Determine the [x, y] coordinate at the center of the cell enclosing the given text.  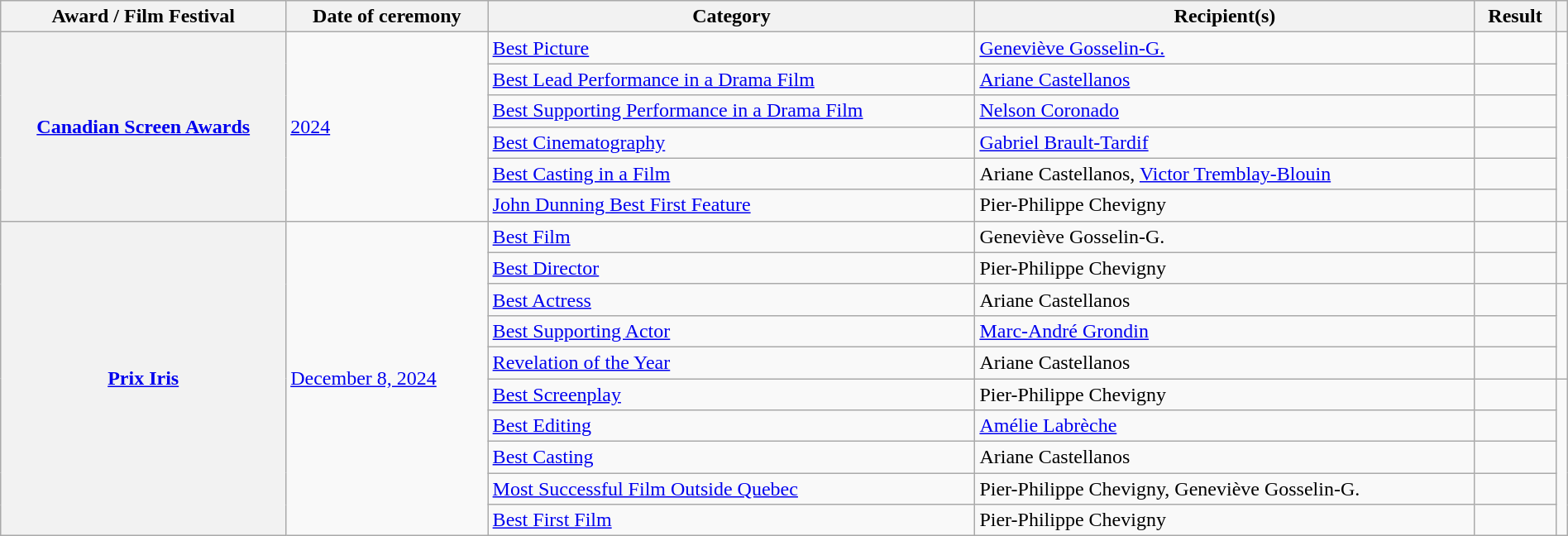
2024 [387, 127]
Best Picture [731, 48]
Ariane Castellanos, Victor Tremblay-Blouin [1225, 174]
Marc-André Grondin [1225, 331]
Gabriel Brault-Tardif [1225, 142]
Prix Iris [144, 379]
Best Screenplay [731, 395]
Date of ceremony [387, 17]
Recipient(s) [1225, 17]
John Dunning Best First Feature [731, 205]
Best Supporting Actor [731, 331]
Best Casting [731, 457]
Best Actress [731, 299]
Result [1515, 17]
Pier-Philippe Chevigny, Geneviève Gosselin-G. [1225, 489]
Amélie Labrèche [1225, 426]
Best Lead Performance in a Drama Film [731, 79]
Award / Film Festival [144, 17]
Best Director [731, 268]
Most Successful Film Outside Quebec [731, 489]
Best Film [731, 237]
Best Cinematography [731, 142]
Best Casting in a Film [731, 174]
Category [731, 17]
December 8, 2024 [387, 379]
Best First Film [731, 520]
Best Editing [731, 426]
Best Supporting Performance in a Drama Film [731, 111]
Nelson Coronado [1225, 111]
Canadian Screen Awards [144, 127]
Revelation of the Year [731, 362]
